Pinpoint the cell where the given text exists, returning its [X, Y] midpoint coordinate. 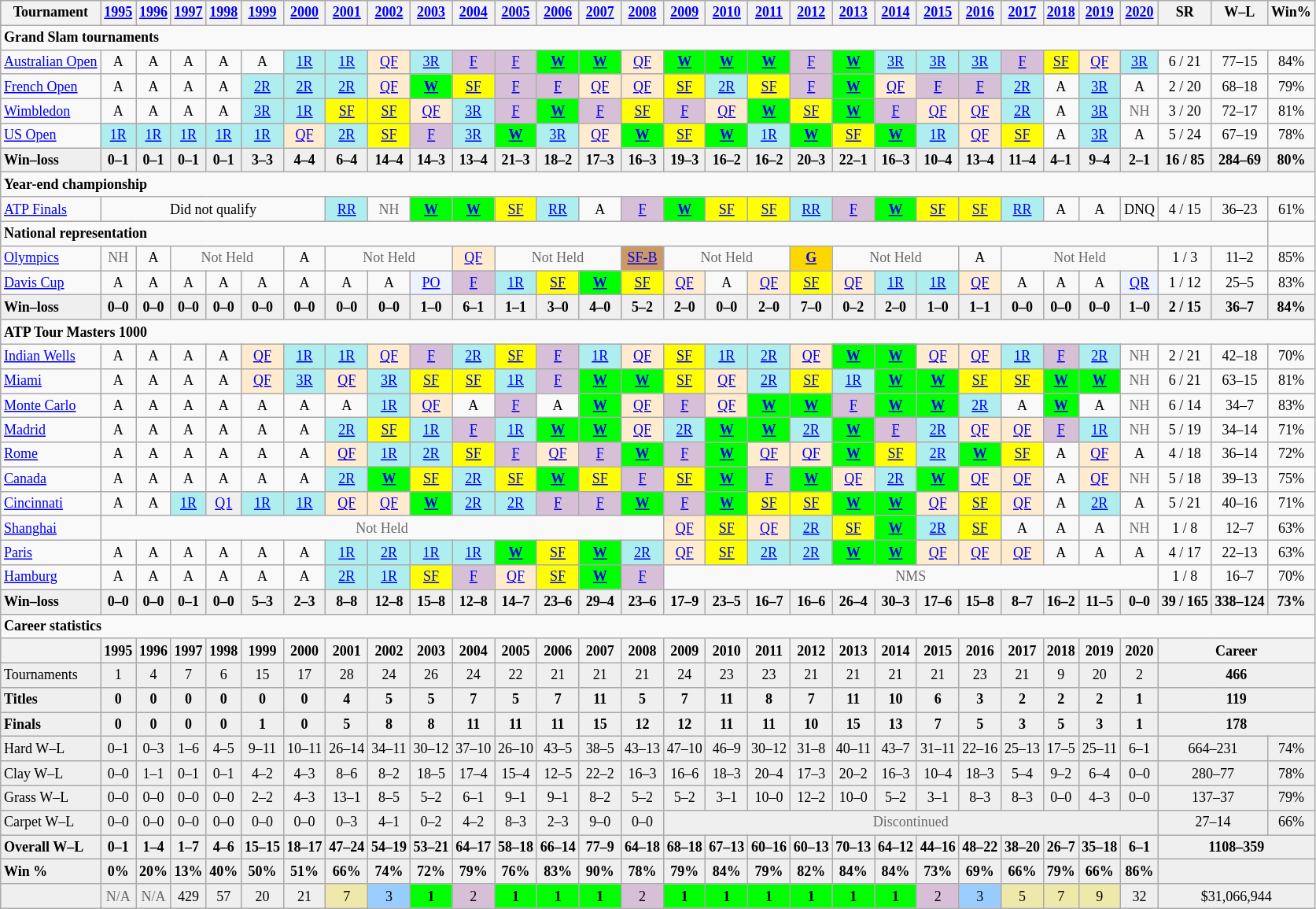
14–7 [516, 601]
Discontinued [911, 822]
16 / 85 [1185, 161]
Cincinnati [50, 504]
4–4 [304, 161]
26 [431, 675]
5 / 19 [1185, 430]
Carpet W–L [50, 822]
5 / 24 [1185, 135]
7–0 [811, 307]
63–15 [1240, 381]
W–L [1240, 13]
Australian Open [50, 61]
76% [516, 872]
60–16 [769, 847]
11–5 [1100, 601]
85% [1292, 258]
G [811, 258]
4 / 18 [1185, 455]
75% [1292, 479]
22–1 [853, 161]
14–4 [389, 161]
280–77 [1213, 773]
Monte Carlo [50, 406]
SF-B [643, 258]
8–8 [347, 601]
58–18 [516, 847]
36–7 [1240, 307]
2 / 15 [1185, 307]
SR [1185, 13]
Q1 [223, 504]
12–7 [1240, 527]
18–2 [558, 161]
Paris [50, 552]
48–22 [980, 847]
22–13 [1240, 552]
9–4 [1100, 161]
178 [1237, 724]
4–5 [223, 749]
64–17 [474, 847]
12–2 [811, 798]
0% [118, 872]
67–13 [727, 847]
30–3 [896, 601]
ATP Finals [50, 209]
3 / 20 [1185, 110]
50% [263, 872]
90% [600, 872]
3–0 [558, 307]
Tournaments [50, 675]
22–2 [600, 773]
86% [1140, 872]
28 [347, 675]
466 [1237, 675]
Canada [50, 479]
9–0 [600, 822]
69% [980, 872]
34–7 [1240, 406]
29–4 [600, 601]
US Open [50, 135]
Titles [50, 700]
Olympics [50, 258]
4 / 15 [1185, 209]
10–11 [304, 749]
61% [1292, 209]
57 [223, 896]
44–16 [938, 847]
4–0 [600, 307]
82% [811, 872]
5 / 21 [1185, 504]
Win% [1292, 13]
Career statistics [658, 626]
26–10 [516, 749]
1–6 [189, 749]
31–8 [811, 749]
19–3 [684, 161]
2 / 20 [1185, 87]
DNQ [1140, 209]
Madrid [50, 430]
80% [1292, 161]
Hamburg [50, 578]
35–18 [1100, 847]
36–23 [1240, 209]
1–7 [189, 847]
34–14 [1240, 430]
338–124 [1240, 601]
64–12 [896, 847]
17–4 [474, 773]
1 / 3 [1185, 258]
77–15 [1240, 61]
42–18 [1240, 356]
284–69 [1240, 161]
25–5 [1240, 283]
National representation [634, 233]
40% [223, 872]
17–5 [1060, 749]
38–20 [1023, 847]
11–4 [1023, 161]
664–231 [1213, 749]
47–24 [347, 847]
Grand Slam tournaments [658, 38]
2 / 21 [1185, 356]
Grass W–L [50, 798]
47–10 [684, 749]
1108–359 [1237, 847]
9–2 [1060, 773]
21–3 [516, 161]
1–4 [154, 847]
15–15 [263, 847]
20–4 [769, 773]
2–1 [1140, 161]
37–10 [474, 749]
NMS [911, 578]
5–3 [263, 601]
14–3 [431, 161]
18–5 [431, 773]
67–19 [1240, 135]
25–11 [1100, 749]
12–5 [558, 773]
3–3 [263, 161]
Overall W–L [50, 847]
4 / 17 [1185, 552]
51% [304, 872]
Indian Wells [50, 356]
23–5 [727, 601]
66–14 [558, 847]
43–7 [896, 749]
1 / 12 [1185, 283]
53–21 [431, 847]
43–13 [643, 749]
4–6 [223, 847]
8–7 [1023, 601]
46–9 [727, 749]
18–17 [304, 847]
$31,066,944 [1237, 896]
20–3 [811, 161]
8–5 [389, 798]
13 [896, 724]
17–6 [938, 601]
QR [1140, 283]
22–16 [980, 749]
5–4 [1023, 773]
429 [189, 896]
43–5 [558, 749]
32 [1140, 896]
Year-end championship [658, 184]
15–4 [516, 773]
2–2 [263, 798]
54–19 [389, 847]
17 [304, 675]
Shanghai [50, 527]
Finals [50, 724]
40–16 [1240, 504]
25–13 [1023, 749]
137–37 [1213, 798]
11–2 [1240, 258]
20–2 [853, 773]
39–13 [1240, 479]
64–18 [643, 847]
ATP Tour Masters 1000 [658, 332]
Win % [50, 872]
36–14 [1240, 455]
Career [1237, 650]
60–13 [811, 847]
77–9 [600, 847]
119 [1237, 700]
22 [516, 675]
Davis Cup [50, 283]
6 / 14 [1185, 406]
40–11 [853, 749]
17–9 [684, 601]
Clay W–L [50, 773]
38–5 [600, 749]
French Open [50, 87]
Wimbledon [50, 110]
PO [431, 283]
70–13 [853, 847]
Did not qualify [213, 209]
34–11 [389, 749]
13% [189, 872]
8–6 [347, 773]
Miami [50, 381]
Rome [50, 455]
20% [154, 872]
27–14 [1213, 822]
26–4 [853, 601]
13–1 [347, 798]
Tournament [50, 13]
5 / 18 [1185, 479]
9–11 [263, 749]
72–17 [1240, 110]
26–14 [347, 749]
39 / 165 [1185, 601]
26–7 [1060, 847]
Hard W–L [50, 749]
31–11 [938, 749]
